Scan for the cell matching the given text and deliver its [x, y] coordinate at center. 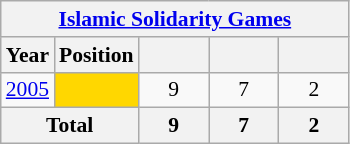
Year [28, 55]
Total [70, 126]
2005 [28, 90]
Position [96, 55]
Islamic Solidarity Games [175, 19]
